Scan for the cell matching the given text and deliver its [x, y] coordinate at center. 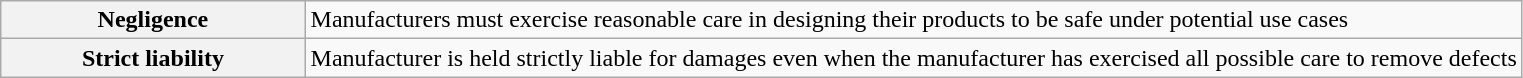
Manufacturer is held strictly liable for damages even when the manufacturer has exercised all possible care to remove defects [914, 58]
Negligence [153, 20]
Manufacturers must exercise reasonable care in designing their products to be safe under potential use cases [914, 20]
Strict liability [153, 58]
